Provide the (X, Y) coordinate of the cell's center where the given text is located.  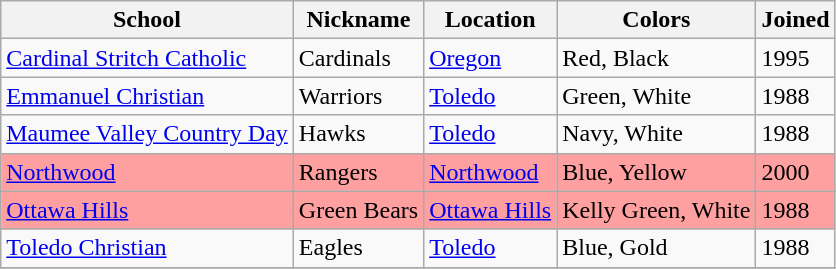
Red, Black (656, 58)
2000 (796, 172)
School (148, 20)
Blue, Gold (656, 248)
Warriors (358, 96)
Cardinals (358, 58)
Joined (796, 20)
Cardinal Stritch Catholic (148, 58)
Maumee Valley Country Day (148, 134)
Blue, Yellow (656, 172)
Navy, White (656, 134)
Rangers (358, 172)
Nickname (358, 20)
Green, White (656, 96)
Emmanuel Christian (148, 96)
Green Bears (358, 210)
Oregon (490, 58)
Colors (656, 20)
1995 (796, 58)
Toledo Christian (148, 248)
Location (490, 20)
Kelly Green, White (656, 210)
Eagles (358, 248)
Hawks (358, 134)
